Find where the given text appears and provide that cell's center as (x, y) coordinate. 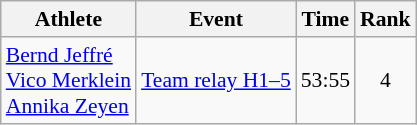
Rank (386, 19)
4 (386, 80)
Athlete (68, 19)
Time (326, 19)
Bernd JeffréVico MerkleinAnnika Zeyen (68, 80)
53:55 (326, 80)
Event (216, 19)
Team relay H1–5 (216, 80)
